Detect which cell encompasses the target text, then output its [X, Y] center coordinate. 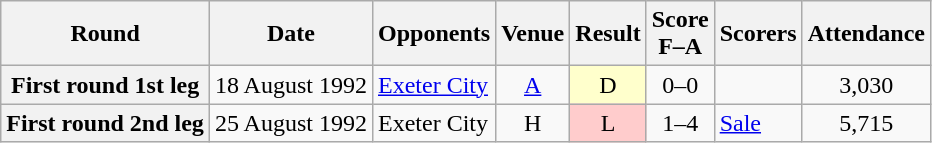
5,715 [866, 123]
Opponents [434, 34]
Date [290, 34]
Sale [758, 123]
Venue [533, 34]
3,030 [866, 85]
0–0 [680, 85]
ScoreF–A [680, 34]
Scorers [758, 34]
D [608, 85]
Result [608, 34]
Attendance [866, 34]
18 August 1992 [290, 85]
25 August 1992 [290, 123]
L [608, 123]
1–4 [680, 123]
A [533, 85]
First round 2nd leg [106, 123]
Round [106, 34]
H [533, 123]
First round 1st leg [106, 85]
